Search for the cell housing the specified text and yield its (x, y) center coordinate. 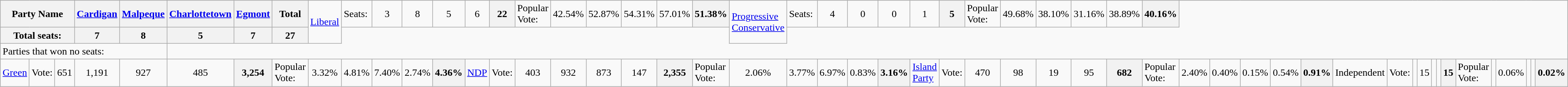
3.16% (894, 72)
Liberal (325, 22)
0.83% (863, 72)
403 (533, 72)
Charlottetown (200, 14)
38.89% (1124, 14)
0.06% (1511, 72)
27 (290, 35)
927 (143, 72)
40.16% (1160, 14)
Parties that won no seats: (84, 51)
95 (1089, 72)
3,254 (253, 72)
Total (290, 14)
6 (477, 14)
470 (982, 72)
19 (1054, 72)
22 (502, 14)
Malpeque (143, 14)
3.77% (802, 72)
Green (15, 72)
1,191 (97, 72)
651 (65, 72)
Party Name (37, 14)
6.97% (832, 72)
4 (832, 14)
2.74% (417, 72)
38.10% (1054, 14)
31.16% (1089, 14)
NDP (477, 72)
682 (1124, 72)
Egmont (253, 14)
Independent (1360, 72)
Cardigan (97, 14)
2,355 (675, 72)
Total seats: (37, 35)
485 (200, 72)
873 (604, 72)
0.02% (1552, 72)
98 (1018, 72)
2.40% (1194, 72)
147 (639, 72)
0.15% (1255, 72)
49.68% (1018, 14)
52.87% (604, 14)
1 (925, 14)
2.06% (758, 72)
Island Party (925, 72)
0.54% (1286, 72)
4.81% (356, 72)
3.32% (325, 72)
3 (387, 14)
4.36% (449, 72)
0.40% (1224, 72)
932 (568, 72)
7.40% (387, 72)
51.38% (710, 14)
0.91% (1317, 72)
54.31% (639, 14)
42.54% (568, 14)
57.01% (675, 14)
Progressive Conservative (758, 22)
